For the text-containing cell, return its midpoint in [x, y] coordinate format. 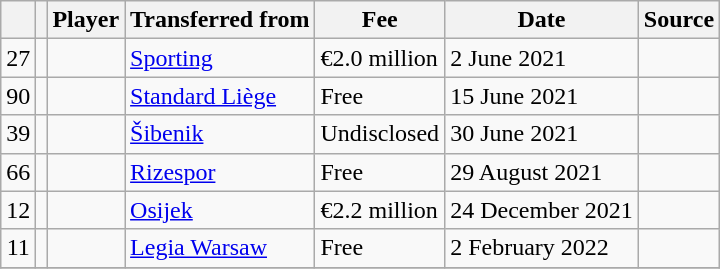
Fee [380, 20]
Date [542, 20]
Osijek [220, 210]
12 [18, 210]
39 [18, 134]
15 June 2021 [542, 96]
Rizespor [220, 172]
Undisclosed [380, 134]
66 [18, 172]
90 [18, 96]
€2.0 million [380, 58]
Legia Warsaw [220, 248]
24 December 2021 [542, 210]
11 [18, 248]
€2.2 million [380, 210]
27 [18, 58]
2 February 2022 [542, 248]
Transferred from [220, 20]
Sporting [220, 58]
29 August 2021 [542, 172]
Standard Liège [220, 96]
Šibenik [220, 134]
Player [86, 20]
30 June 2021 [542, 134]
Source [678, 20]
2 June 2021 [542, 58]
